From the cell containing the given text, extract its center point as (x, y) coordinate. 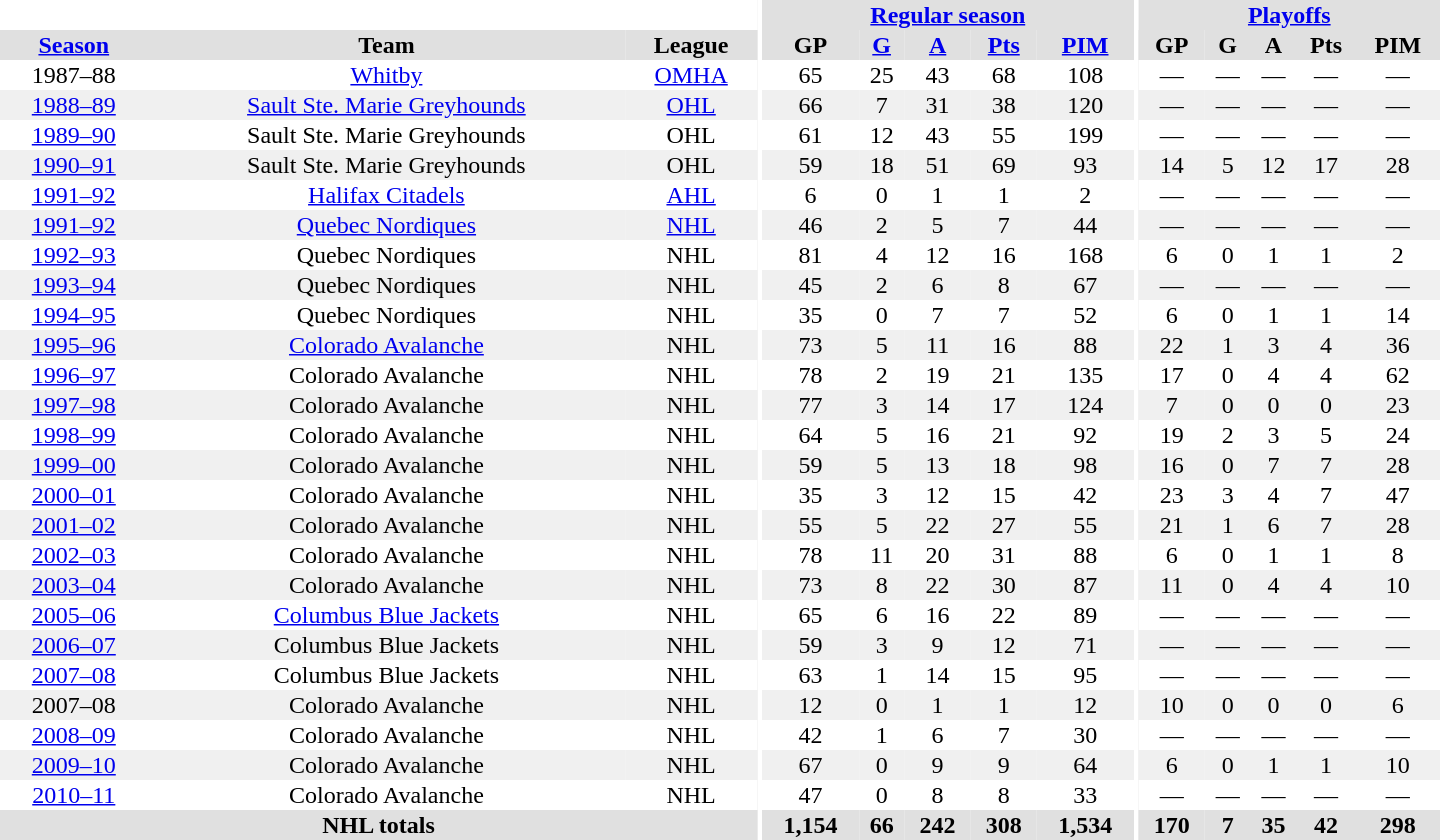
NHL totals (378, 825)
46 (810, 225)
170 (1172, 825)
38 (1004, 105)
Halifax Citadels (387, 195)
168 (1086, 255)
1,154 (810, 825)
AHL (691, 195)
1992–93 (74, 255)
1988–89 (74, 105)
71 (1086, 645)
98 (1086, 465)
298 (1398, 825)
1993–94 (74, 285)
63 (810, 675)
20 (938, 555)
1987–88 (74, 75)
1989–90 (74, 135)
27 (1004, 525)
1997–98 (74, 405)
51 (938, 165)
92 (1086, 435)
2008–09 (74, 735)
Regular season (948, 15)
120 (1086, 105)
308 (1004, 825)
2003–04 (74, 585)
1990–91 (74, 165)
36 (1398, 345)
1,534 (1086, 825)
League (691, 45)
62 (1398, 375)
1995–96 (74, 345)
135 (1086, 375)
Playoffs (1290, 15)
45 (810, 285)
24 (1398, 435)
95 (1086, 675)
87 (1086, 585)
25 (882, 75)
124 (1086, 405)
2002–03 (74, 555)
44 (1086, 225)
52 (1086, 315)
81 (810, 255)
Season (74, 45)
33 (1086, 795)
2009–10 (74, 765)
Team (387, 45)
61 (810, 135)
1994–95 (74, 315)
77 (810, 405)
108 (1086, 75)
242 (938, 825)
2001–02 (74, 525)
2010–11 (74, 795)
93 (1086, 165)
2006–07 (74, 645)
2005–06 (74, 615)
1999–00 (74, 465)
Whitby (387, 75)
68 (1004, 75)
199 (1086, 135)
1998–99 (74, 435)
13 (938, 465)
1996–97 (74, 375)
89 (1086, 615)
2000–01 (74, 495)
OMHA (691, 75)
69 (1004, 165)
